Output the [x, y] coordinate of the center of the cell containing the given text.  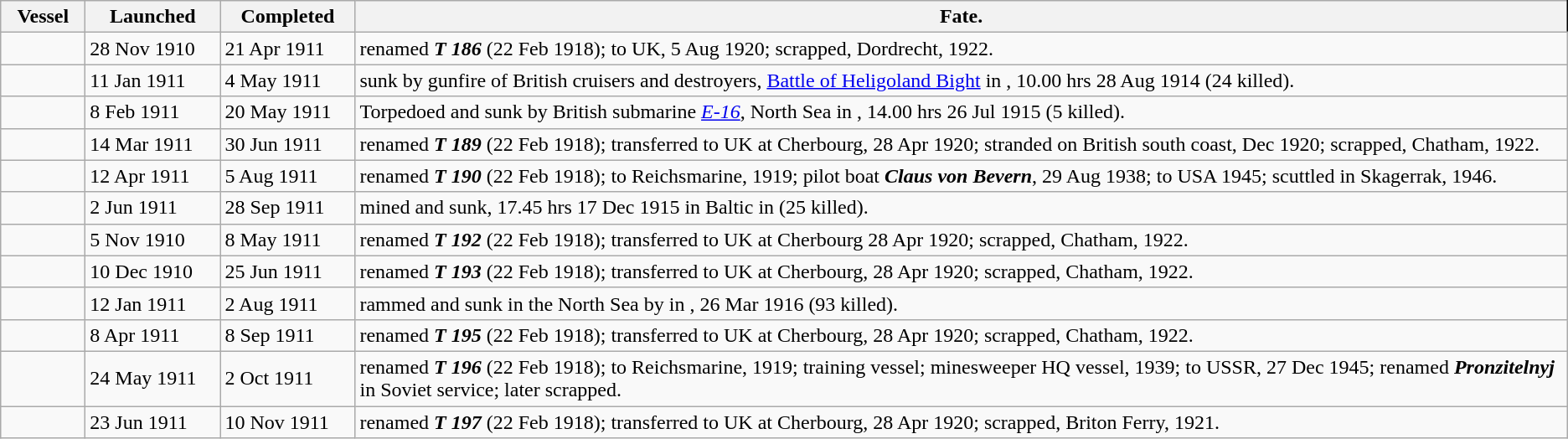
20 May 1911 [288, 112]
renamed T 195 (22 Feb 1918); transferred to UK at Cherbourg, 28 Apr 1920; scrapped, Chatham, 1922. [962, 335]
12 Apr 1911 [152, 176]
25 Jun 1911 [288, 271]
5 Nov 1910 [152, 240]
renamed T 189 (22 Feb 1918); transferred to UK at Cherbourg, 28 Apr 1920; stranded on British south coast, Dec 1920; scrapped, Chatham, 1922. [962, 144]
renamed T 197 (22 Feb 1918); transferred to UK at Cherbourg, 28 Apr 1920; scrapped, Briton Ferry, 1921. [962, 421]
Vessel [44, 17]
12 Jan 1911 [152, 303]
2 Oct 1911 [288, 379]
11 Jan 1911 [152, 80]
Launched [152, 17]
4 May 1911 [288, 80]
28 Nov 1910 [152, 49]
8 Sep 1911 [288, 335]
renamed T 190 (22 Feb 1918); to Reichsmarine, 1919; pilot boat Claus von Bevern, 29 Aug 1938; to USA 1945; scuttled in Skagerrak, 1946. [962, 176]
sunk by gunfire of British cruisers and destroyers, Battle of Heligoland Bight in , 10.00 hrs 28 Aug 1914 (24 killed). [962, 80]
10 Dec 1910 [152, 271]
8 May 1911 [288, 240]
Completed [288, 17]
8 Feb 1911 [152, 112]
2 Aug 1911 [288, 303]
renamed T 193 (22 Feb 1918); transferred to UK at Cherbourg, 28 Apr 1920; scrapped, Chatham, 1922. [962, 271]
mined and sunk, 17.45 hrs 17 Dec 1915 in Baltic in (25 killed). [962, 208]
24 May 1911 [152, 379]
21 Apr 1911 [288, 49]
Torpedoed and sunk by British submarine E-16, North Sea in , 14.00 hrs 26 Jul 1915 (5 killed). [962, 112]
5 Aug 1911 [288, 176]
renamed T 192 (22 Feb 1918); transferred to UK at Cherbourg 28 Apr 1920; scrapped, Chatham, 1922. [962, 240]
28 Sep 1911 [288, 208]
Fate. [962, 17]
2 Jun 1911 [152, 208]
30 Jun 1911 [288, 144]
rammed and sunk in the North Sea by in , 26 Mar 1916 (93 killed). [962, 303]
renamed T 186 (22 Feb 1918); to UK, 5 Aug 1920; scrapped, Dordrecht, 1922. [962, 49]
23 Jun 1911 [152, 421]
8 Apr 1911 [152, 335]
14 Mar 1911 [152, 144]
10 Nov 1911 [288, 421]
